Provide the [X, Y] coordinate of the cell's center where the given text is located.  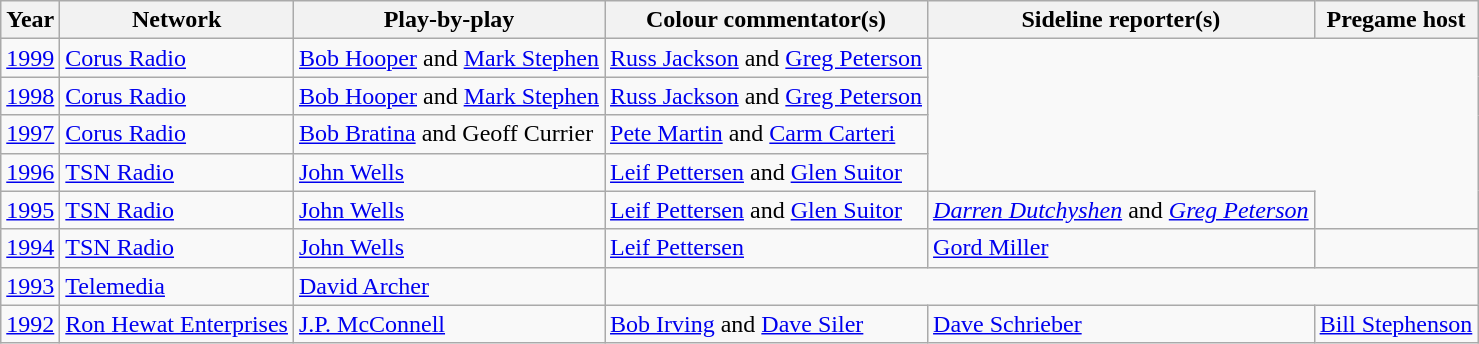
J.P. McConnell [448, 324]
Bob Bratina and Geoff Currier [448, 134]
Bob Irving and Dave Siler [766, 324]
1993 [30, 286]
1994 [30, 248]
Dave Schrieber [1122, 324]
Gord Miller [1122, 248]
1998 [30, 96]
1992 [30, 324]
1997 [30, 134]
Telemedia [177, 286]
Network [177, 20]
Pete Martin and Carm Carteri [766, 134]
1999 [30, 58]
Sideline reporter(s) [1122, 20]
Leif Pettersen [766, 248]
1995 [30, 210]
Year [30, 20]
Pregame host [1396, 20]
Darren Dutchyshen and Greg Peterson [1122, 210]
Colour commentator(s) [766, 20]
Play-by-play [448, 20]
Ron Hewat Enterprises [177, 324]
David Archer [448, 286]
Bill Stephenson [1396, 324]
1996 [30, 172]
